Identify which cell holds the provided text, then report its [x, y] central coordinate. 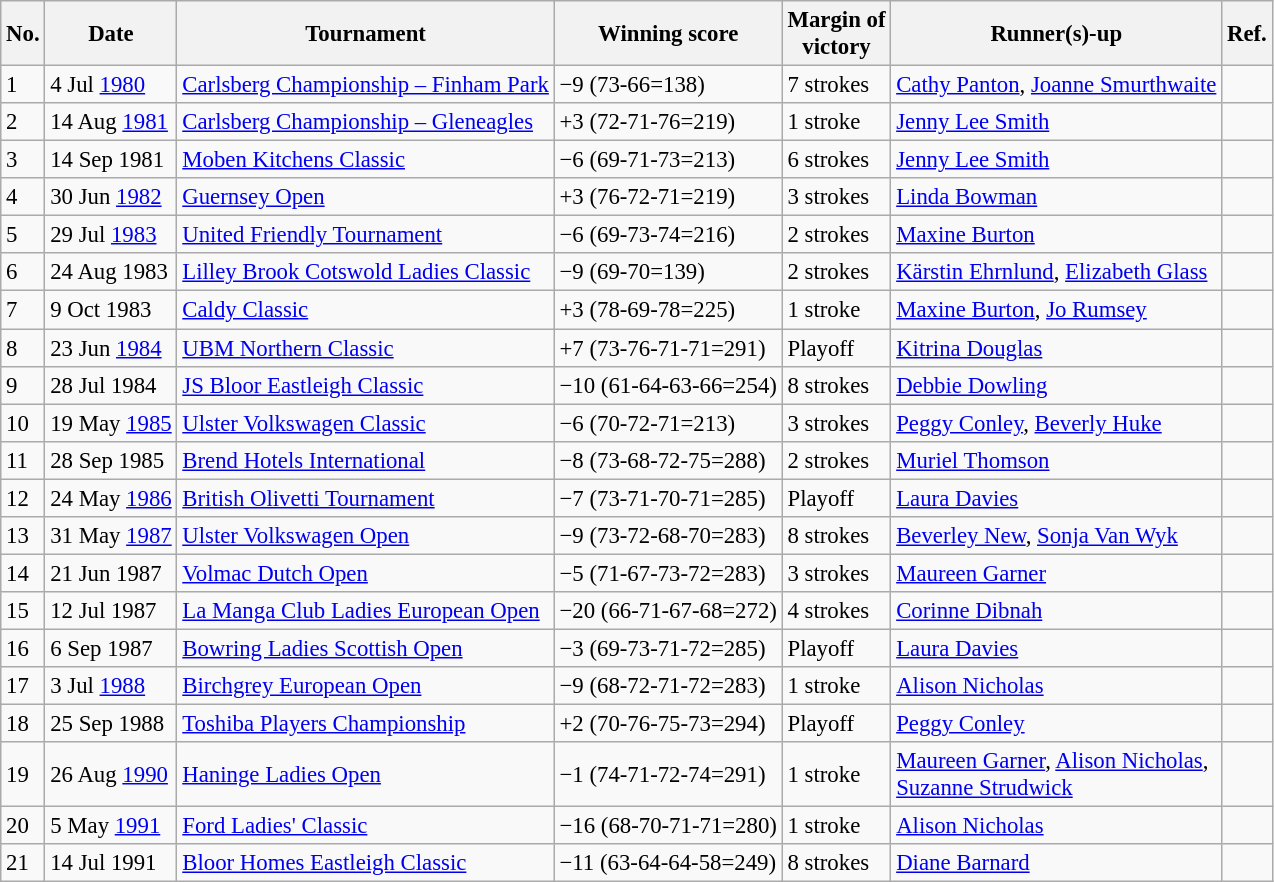
16 [23, 648]
Muriel Thomson [1056, 460]
Caldy Classic [366, 310]
Birchgrey European Open [366, 686]
Date [111, 34]
Ford Ladies' Classic [366, 826]
Winning score [668, 34]
Maxine Burton [1056, 235]
26 Aug 1990 [111, 774]
−3 (69-73-71-72=285) [668, 648]
5 May 1991 [111, 826]
Ulster Volkswagen Classic [366, 423]
29 Jul 1983 [111, 235]
6 strokes [836, 160]
Corinne Dibnah [1056, 611]
−6 (70-72-71=213) [668, 423]
24 May 1986 [111, 498]
Carlsberg Championship – Gleneagles [366, 122]
10 [23, 423]
−9 (69-70=139) [668, 273]
Brend Hotels International [366, 460]
La Manga Club Ladies European Open [366, 611]
Haninge Ladies Open [366, 774]
14 Sep 1981 [111, 160]
Runner(s)-up [1056, 34]
14 Jul 1991 [111, 863]
Bloor Homes Eastleigh Classic [366, 863]
−11 (63-64-64-58=249) [668, 863]
9 Oct 1983 [111, 310]
Maxine Burton, Jo Rumsey [1056, 310]
19 [23, 774]
17 [23, 686]
20 [23, 826]
No. [23, 34]
Tournament [366, 34]
Peggy Conley, Beverly Huke [1056, 423]
British Olivetti Tournament [366, 498]
United Friendly Tournament [366, 235]
JS Bloor Eastleigh Classic [366, 385]
3 Jul 1988 [111, 686]
Margin ofvictory [836, 34]
2 [23, 122]
+7 (73-76-71-71=291) [668, 348]
−16 (68-70-71-71=280) [668, 826]
Toshiba Players Championship [366, 724]
Maureen Garner, Alison Nicholas, Suzanne Strudwick [1056, 774]
5 [23, 235]
8 [23, 348]
Kitrina Douglas [1056, 348]
+3 (72-71-76=219) [668, 122]
28 Sep 1985 [111, 460]
−9 (68-72-71-72=283) [668, 686]
+3 (78-69-78=225) [668, 310]
−20 (66-71-67-68=272) [668, 611]
UBM Northern Classic [366, 348]
21 [23, 863]
31 May 1987 [111, 536]
24 Aug 1983 [111, 273]
Debbie Dowling [1056, 385]
Guernsey Open [366, 197]
15 [23, 611]
19 May 1985 [111, 423]
Moben Kitchens Classic [366, 160]
6 Sep 1987 [111, 648]
Carlsberg Championship – Finham Park [366, 85]
−5 (71-67-73-72=283) [668, 573]
4 [23, 197]
23 Jun 1984 [111, 348]
13 [23, 536]
+2 (70-76-75-73=294) [668, 724]
−9 (73-72-68-70=283) [668, 536]
7 [23, 310]
7 strokes [836, 85]
Kärstin Ehrnlund, Elizabeth Glass [1056, 273]
30 Jun 1982 [111, 197]
25 Sep 1988 [111, 724]
18 [23, 724]
Ulster Volkswagen Open [366, 536]
Volmac Dutch Open [366, 573]
1 [23, 85]
Peggy Conley [1056, 724]
14 Aug 1981 [111, 122]
−8 (73-68-72-75=288) [668, 460]
11 [23, 460]
3 [23, 160]
−6 (69-73-74=216) [668, 235]
Beverley New, Sonja Van Wyk [1056, 536]
4 strokes [836, 611]
+3 (76-72-71=219) [668, 197]
Cathy Panton, Joanne Smurthwaite [1056, 85]
−6 (69-71-73=213) [668, 160]
9 [23, 385]
−10 (61-64-63-66=254) [668, 385]
Bowring Ladies Scottish Open [366, 648]
Ref. [1247, 34]
6 [23, 273]
14 [23, 573]
4 Jul 1980 [111, 85]
Linda Bowman [1056, 197]
21 Jun 1987 [111, 573]
28 Jul 1984 [111, 385]
Maureen Garner [1056, 573]
−1 (74-71-72-74=291) [668, 774]
Lilley Brook Cotswold Ladies Classic [366, 273]
−9 (73-66=138) [668, 85]
12 Jul 1987 [111, 611]
−7 (73-71-70-71=285) [668, 498]
Diane Barnard [1056, 863]
12 [23, 498]
